Extract the [x, y] coordinate from the center of the cell holding the provided text.  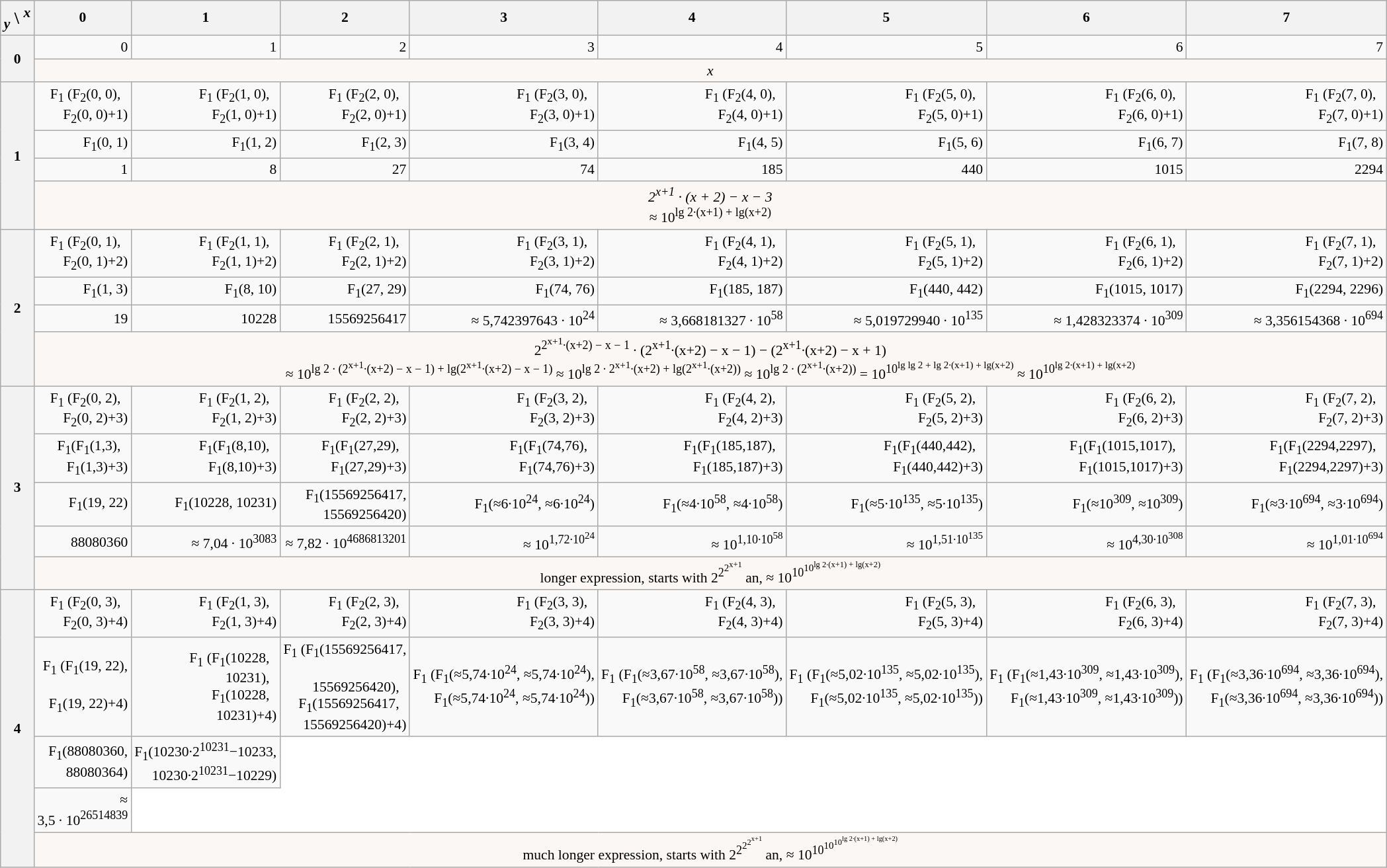
15569256417 [345, 319]
F1(F1(440,442), F1(440,442)+3) [886, 459]
F1(2, 3) [345, 144]
F1(≈10309, ≈10309) [1086, 505]
185 [692, 170]
F1 (F2(3, 3), F2(3, 3)+4) [504, 613]
F1 (F2(4, 3), F2(4, 3)+4) [692, 613]
≈ 5,742397643 · 1024 [504, 319]
F1(74, 76) [504, 291]
F1(≈6·1024, ≈6·1024) [504, 505]
F1 (F2(5, 1), F2(5, 1)+2) [886, 254]
F1(≈5·10135, ≈5·10135) [886, 505]
F1(0, 1) [82, 144]
F1 (F2(7, 2), F2(7, 2)+3) [1287, 410]
2294 [1287, 170]
88080360 [82, 542]
F1 (F2(5, 3), F2(5, 3)+4) [886, 613]
F1(10230·210231−10233,10230·210231−10229) [205, 762]
F1 (F2(3, 1), F2(3, 1)+2) [504, 254]
F1 (F2(6, 1), F2(6, 1)+2) [1086, 254]
F1 (F2(7, 3), F2(7, 3)+4) [1287, 613]
F1 (F2(6, 3), F2(6, 3)+4) [1086, 613]
longer expression, starts with 222x+1 an, ≈ 101010lg 2·(x+1) + lg(x+2) [710, 572]
≈ 3,668181327 · 1058 [692, 319]
F1 (F2(5, 0), F2(5, 0)+1) [886, 107]
F1 (F2(4, 1), F2(4, 1)+2) [692, 254]
10228 [205, 319]
F1 (F2(3, 0), F2(3, 0)+1) [504, 107]
1015 [1086, 170]
F1 (F2(5, 2), F2(5, 2)+3) [886, 410]
F1(≈4·1058, ≈4·1058) [692, 505]
F1(1, 2) [205, 144]
27 [345, 170]
19 [82, 319]
F1 (F2(7, 0), F2(7, 0)+1) [1287, 107]
F1 (F1(≈3,67·1058, ≈3,67·1058),F1(≈3,67·1058, ≈3,67·1058)) [692, 686]
F1(185, 187) [692, 291]
F1 (F1(10228, 10231), F1(10228, 10231)+4) [205, 686]
F1(4, 5) [692, 144]
F1 (F1(≈5,02·10135, ≈5,02·10135),F1(≈5,02·10135, ≈5,02·10135)) [886, 686]
F1 (F2(2, 0), F2(2, 0)+1) [345, 107]
F1(1015, 1017) [1086, 291]
F1(10228, 10231) [205, 505]
2x+1 · (x + 2) − x − 3≈ 10lg 2·(x+1) + lg(x+2) [710, 206]
F1(5, 6) [886, 144]
F1(F1(1015,1017), F1(1015,1017)+3) [1086, 459]
F1(1, 3) [82, 291]
F1(19, 22) [82, 505]
F1(F1(8,10), F1(8,10)+3) [205, 459]
F1 (F2(0, 2), F2(0, 2)+3) [82, 410]
F1 (F2(7, 1), F2(7, 1)+2) [1287, 254]
F1(F1(1,3), F1(1,3)+3) [82, 459]
F1(≈3·10694, ≈3·10694) [1287, 505]
≈ 3,356154368 · 10694 [1287, 319]
F1 (F2(0, 0), F2(0, 0)+1) [82, 107]
F1 (F2(1, 0), F2(1, 0)+1) [205, 107]
F1 (F2(2, 2), F2(2, 2)+3) [345, 410]
F1 (F2(3, 2), F2(3, 2)+3) [504, 410]
F1 (F2(6, 2), F2(6, 2)+3) [1086, 410]
F1(F1(27,29), F1(27,29)+3) [345, 459]
F1 (F2(1, 1), F2(1, 1)+2) [205, 254]
≈ 101,10·1058 [692, 542]
F1 (F2(6, 0), F2(6, 0)+1) [1086, 107]
F1 (F1(≈3,36·10694, ≈3,36·10694),F1(≈3,36·10694, ≈3,36·10694)) [1287, 686]
440 [886, 170]
≈ 101,51·10135 [886, 542]
F1(F1(2294,2297), F1(2294,2297)+3) [1287, 459]
≈ 7,82 · 104686813201 [345, 542]
F1 (F2(2, 3), F2(2, 3)+4) [345, 613]
≈ 5,019729940 · 10135 [886, 319]
F1 (F2(4, 0), F2(4, 0)+1) [692, 107]
≈ 3,5 · 1026514839 [82, 810]
F1(F1(185,187), F1(185,187)+3) [692, 459]
y \ x [17, 18]
F1 (F2(0, 3), F2(0, 3)+4) [82, 613]
F1 (F2(1, 3), F2(1, 3)+4) [205, 613]
F1 (F2(4, 2), F2(4, 2)+3) [692, 410]
F1 (F2(1, 2), F2(1, 2)+3) [205, 410]
F1(7, 8) [1287, 144]
F1(8, 10) [205, 291]
≈ 101,01·10694 [1287, 542]
74 [504, 170]
F1 (F1(≈1,43·10309, ≈1,43·10309),F1(≈1,43·10309, ≈1,43·10309)) [1086, 686]
F1(3, 4) [504, 144]
F1(6, 7) [1086, 144]
8 [205, 170]
≈ 101,72·1024 [504, 542]
F1(2294, 2296) [1287, 291]
F1(88080360,88080364) [82, 762]
≈ 1,428323374 · 10309 [1086, 319]
F1 (F2(2, 1), F2(2, 1)+2) [345, 254]
F1(440, 442) [886, 291]
F1 (F2(0, 1), F2(0, 1)+2) [82, 254]
F1 (F1(19, 22), F1(19, 22)+4) [82, 686]
F1(27, 29) [345, 291]
≈ 7,04 · 103083 [205, 542]
much longer expression, starts with 2222x+1 an, ≈ 10101010lg 2·(x+1) + lg(x+2) [710, 850]
F1(F1(74,76), F1(74,76)+3) [504, 459]
F1(15569256417,15569256420) [345, 505]
x [710, 71]
F1 (F1(15569256417, 15569256420), F1(15569256417, 15569256420)+4) [345, 686]
F1 (F1(≈5,74·1024, ≈5,74·1024),F1(≈5,74·1024, ≈5,74·1024)) [504, 686]
≈ 104,30·10308 [1086, 542]
